Search for the cell housing the specified text and yield its [X, Y] center coordinate. 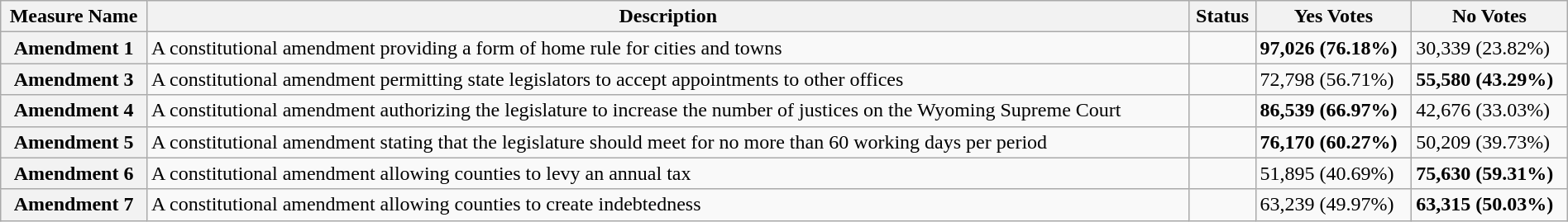
Yes Votes [1333, 17]
Amendment 6 [74, 173]
51,895 (40.69%) [1333, 173]
50,209 (39.73%) [1490, 142]
A constitutional amendment allowing counties to levy an annual tax [668, 173]
A constitutional amendment permitting state legislators to accept appointments to other offices [668, 79]
A constitutional amendment stating that the legislature should meet for no more than 60 working days per period [668, 142]
A constitutional amendment authorizing the legislature to increase the number of justices on the Wyoming Supreme Court [668, 111]
72,798 (56.71%) [1333, 79]
Amendment 3 [74, 79]
Amendment 5 [74, 142]
42,676 (33.03%) [1490, 111]
A constitutional amendment providing a form of home rule for cities and towns [668, 48]
No Votes [1490, 17]
A constitutional amendment allowing counties to create indebtedness [668, 205]
Status [1222, 17]
30,339 (23.82%) [1490, 48]
86,539 (66.97%) [1333, 111]
63,239 (49.97%) [1333, 205]
75,630 (59.31%) [1490, 173]
63,315 (50.03%) [1490, 205]
Amendment 1 [74, 48]
55,580 (43.29%) [1490, 79]
Amendment 4 [74, 111]
76,170 (60.27%) [1333, 142]
Measure Name [74, 17]
Description [668, 17]
Amendment 7 [74, 205]
97,026 (76.18%) [1333, 48]
